Search for the cell housing the specified text and yield its [X, Y] center coordinate. 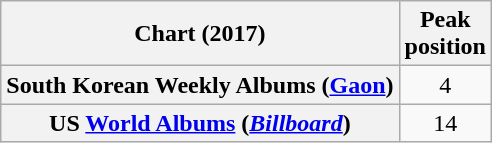
South Korean Weekly Albums (Gaon) [200, 85]
Peakposition [445, 34]
14 [445, 123]
4 [445, 85]
US World Albums (Billboard) [200, 123]
Chart (2017) [200, 34]
